Search for the cell housing the specified text and yield its [X, Y] center coordinate. 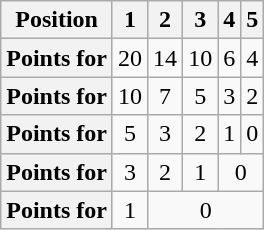
14 [166, 58]
20 [130, 58]
6 [230, 58]
7 [166, 96]
Position [57, 20]
